Scan for the cell matching the given text and deliver its (x, y) coordinate at center. 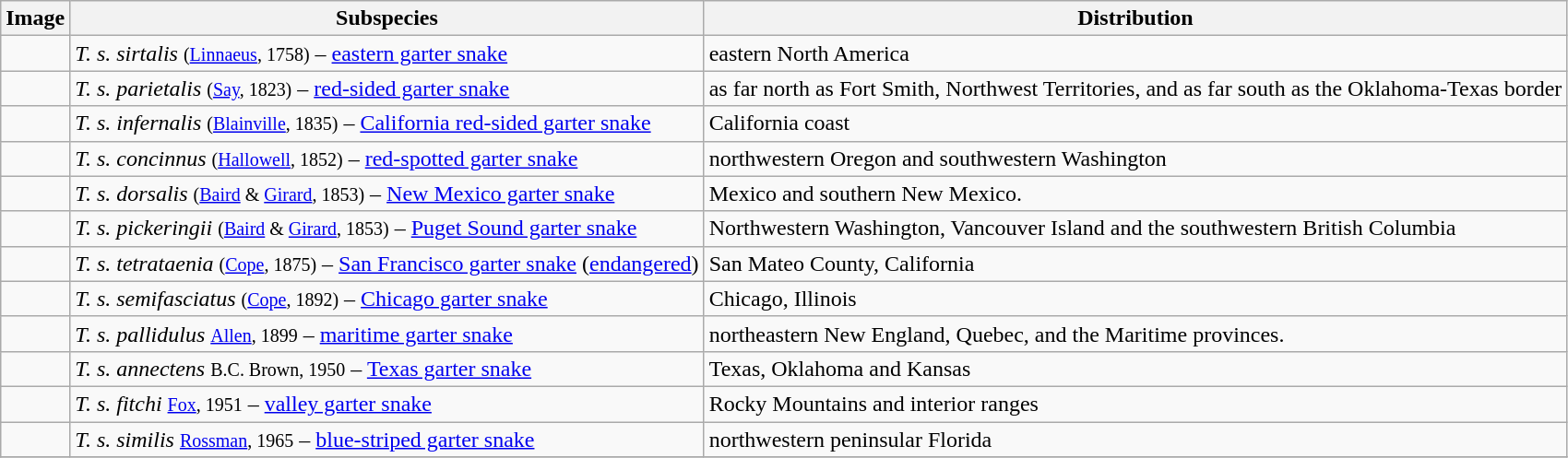
Texas, Oklahoma and Kansas (1135, 369)
northeastern New England, Quebec, and the Maritime provinces. (1135, 334)
Rocky Mountains and interior ranges (1135, 404)
T. s. annectens B.C. Brown, 1950 – Texas garter snake (387, 369)
T. s. pickeringii (Baird & Girard, 1853) – Puget Sound garter snake (387, 229)
Chicago, Illinois (1135, 299)
northwestern Oregon and southwestern Washington (1135, 159)
T. s. infernalis (Blainville, 1835) – California red-sided garter snake (387, 123)
northwestern peninsular Florida (1135, 440)
California coast (1135, 123)
T. s. fitchi Fox, 1951 – valley garter snake (387, 404)
T. s. tetrataenia (Cope, 1875) – San Francisco garter snake (endangered) (387, 264)
as far north as Fort Smith, Northwest Territories, and as far south as the Oklahoma-Texas border (1135, 88)
eastern North America (1135, 53)
T. s. semifasciatus (Cope, 1892) – Chicago garter snake (387, 299)
Subspecies (387, 18)
T. s. dorsalis (Baird & Girard, 1853) – New Mexico garter snake (387, 194)
Image (35, 18)
San Mateo County, California (1135, 264)
Mexico and southern New Mexico. (1135, 194)
T. s. parietalis (Say, 1823) – red-sided garter snake (387, 88)
Northwestern Washington, Vancouver Island and the southwestern British Columbia (1135, 229)
T. s. similis Rossman, 1965 – blue-striped garter snake (387, 440)
Distribution (1135, 18)
T. s. pallidulus Allen, 1899 – maritime garter snake (387, 334)
T. s. sirtalis (Linnaeus, 1758) – eastern garter snake (387, 53)
T. s. concinnus (Hallowell, 1852) – red-spotted garter snake (387, 159)
